Capture the cell that displays the provided text and extract its [x, y] central coordinate. 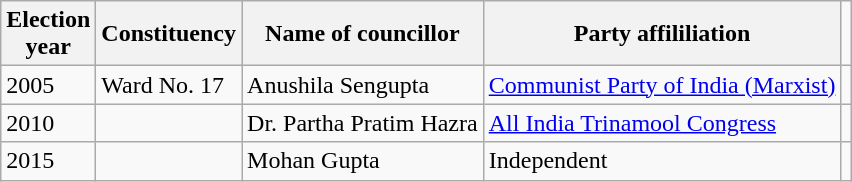
Anushila Sengupta [363, 85]
2015 [48, 161]
Constituency [169, 34]
Mohan Gupta [363, 161]
Ward No. 17 [169, 85]
Communist Party of India (Marxist) [662, 85]
Dr. Partha Pratim Hazra [363, 123]
2005 [48, 85]
All India Trinamool Congress [662, 123]
Independent [662, 161]
2010 [48, 123]
Party affililiation [662, 34]
Election year [48, 34]
Name of councillor [363, 34]
